Return (x, y) of the center of cell containing provided text 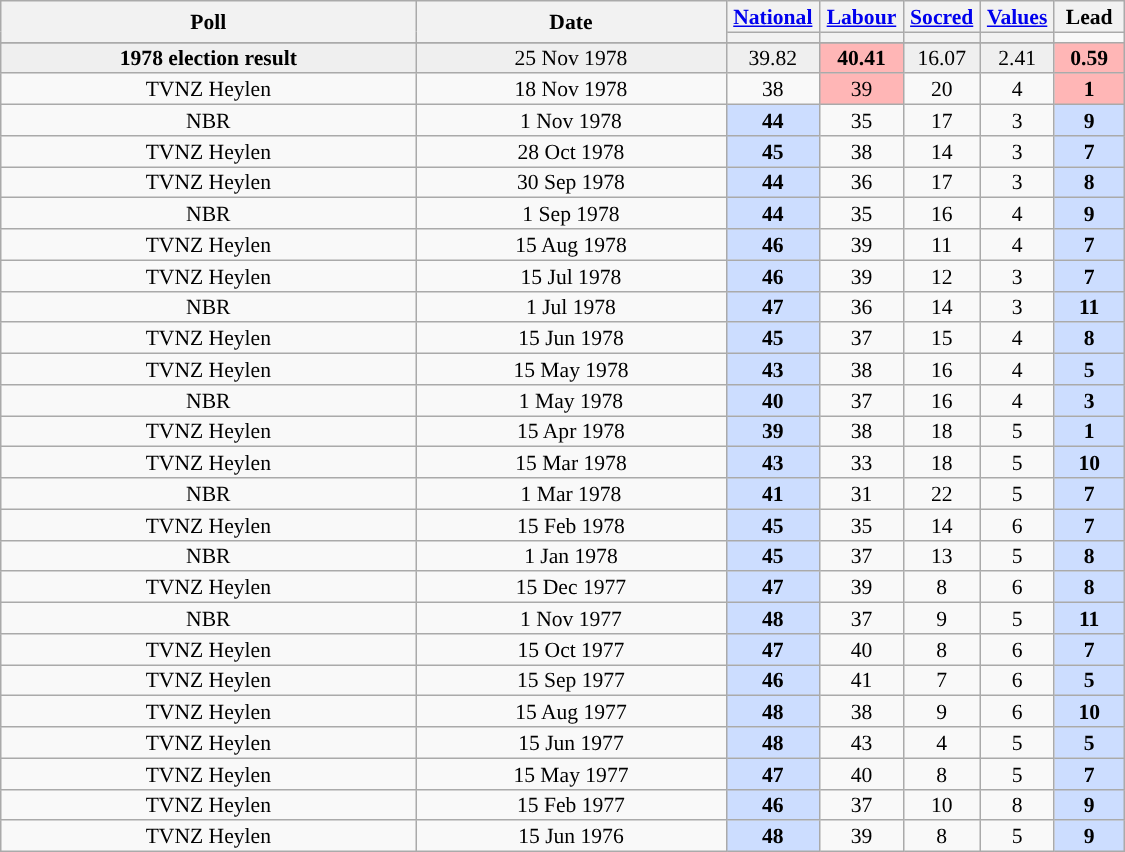
16.07 (942, 58)
22 (942, 494)
1978 election result (208, 58)
15 May 1978 (571, 370)
15 Aug 1977 (571, 712)
1 Mar 1978 (571, 494)
1 Nov 1978 (571, 120)
0.59 (1089, 58)
1 Jul 1978 (571, 306)
15 Feb 1978 (571, 524)
18 Nov 1978 (571, 90)
12 (942, 276)
15 Aug 1978 (571, 244)
15 May 1977 (571, 774)
15 Oct 1977 (571, 650)
Poll (208, 22)
15 Jun 1977 (571, 742)
1 Sep 1978 (571, 214)
15 Sep 1977 (571, 680)
28 Oct 1978 (571, 152)
13 (942, 556)
1 May 1978 (571, 400)
30 Sep 1978 (571, 182)
15 Mar 1978 (571, 462)
2.41 (1017, 58)
Socred (942, 16)
15 Jun 1976 (571, 836)
15 Jul 1978 (571, 276)
1 Nov 1977 (571, 618)
Values (1017, 16)
33 (862, 462)
15 Apr 1978 (571, 432)
1 Jan 1978 (571, 556)
15 Jun 1978 (571, 338)
Labour (862, 16)
Lead (1089, 16)
40.41 (862, 58)
31 (862, 494)
Date (571, 22)
25 Nov 1978 (571, 58)
15 Feb 1977 (571, 804)
National (773, 16)
15 Dec 1977 (571, 588)
20 (942, 90)
15 (942, 338)
39.82 (773, 58)
